Return (x, y) of the center of cell containing provided text 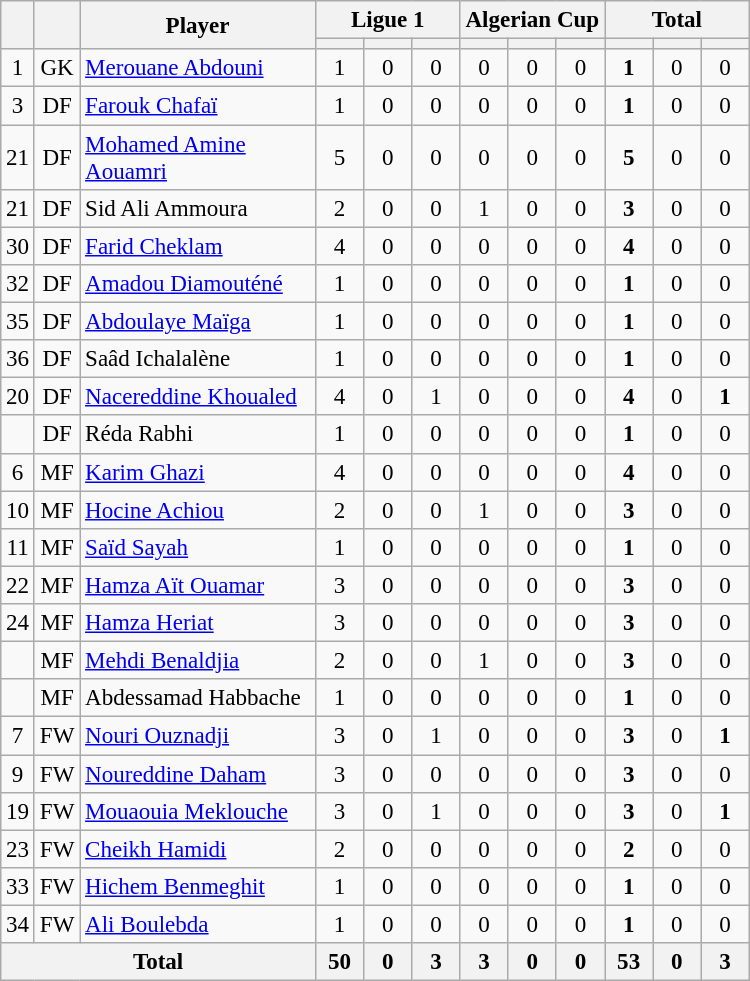
36 (18, 359)
9 (18, 774)
Karim Ghazi (198, 472)
11 (18, 548)
Amadou Diamouténé (198, 284)
Nacereddine Khoualed (198, 397)
Hamza Heriat (198, 623)
Saâd Ichalalène (198, 359)
32 (18, 284)
Saïd Sayah (198, 548)
33 (18, 887)
30 (18, 246)
Mohamed Amine Aouamri (198, 158)
Hocine Achiou (198, 510)
22 (18, 585)
Abdessamad Habbache (198, 698)
24 (18, 623)
53 (629, 962)
6 (18, 472)
Noureddine Daham (198, 774)
35 (18, 322)
Cheikh Hamidi (198, 849)
Merouane Abdouni (198, 68)
Ligue 1 (388, 20)
Mehdi Benaldjia (198, 661)
Player (198, 25)
20 (18, 397)
50 (339, 962)
Farid Cheklam (198, 246)
Hamza Aït Ouamar (198, 585)
GK (56, 68)
34 (18, 925)
Algerian Cup (532, 20)
Farouk Chafaï (198, 106)
Ali Boulebda (198, 925)
Nouri Ouznadji (198, 736)
Hichem Benmeghit (198, 887)
Abdoulaye Maïga (198, 322)
10 (18, 510)
23 (18, 849)
Sid Ali Ammoura (198, 209)
Réda Rabhi (198, 435)
Mouaouia Meklouche (198, 812)
7 (18, 736)
19 (18, 812)
